Scan for the cell matching the given text and deliver its (x, y) coordinate at center. 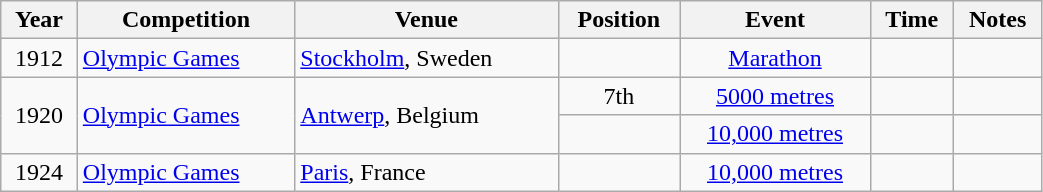
Year (40, 20)
Marathon (776, 58)
1924 (40, 172)
1920 (40, 115)
Notes (998, 20)
Event (776, 20)
Venue (426, 20)
Antwerp, Belgium (426, 115)
Time (912, 20)
Paris, France (426, 172)
Competition (186, 20)
Stockholm, Sweden (426, 58)
7th (619, 96)
1912 (40, 58)
5000 metres (776, 96)
Position (619, 20)
